Locate the cell with the specified text and output its [X, Y] center coordinate. 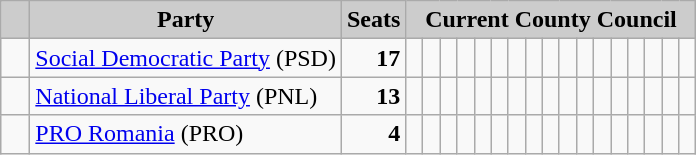
PRO Romania (PRO) [186, 134]
Current County Council [551, 20]
17 [373, 58]
13 [373, 96]
National Liberal Party (PNL) [186, 96]
4 [373, 134]
Party [186, 20]
Seats [373, 20]
Social Democratic Party (PSD) [186, 58]
